Detect which cell encompasses the target text, then output its (X, Y) center coordinate. 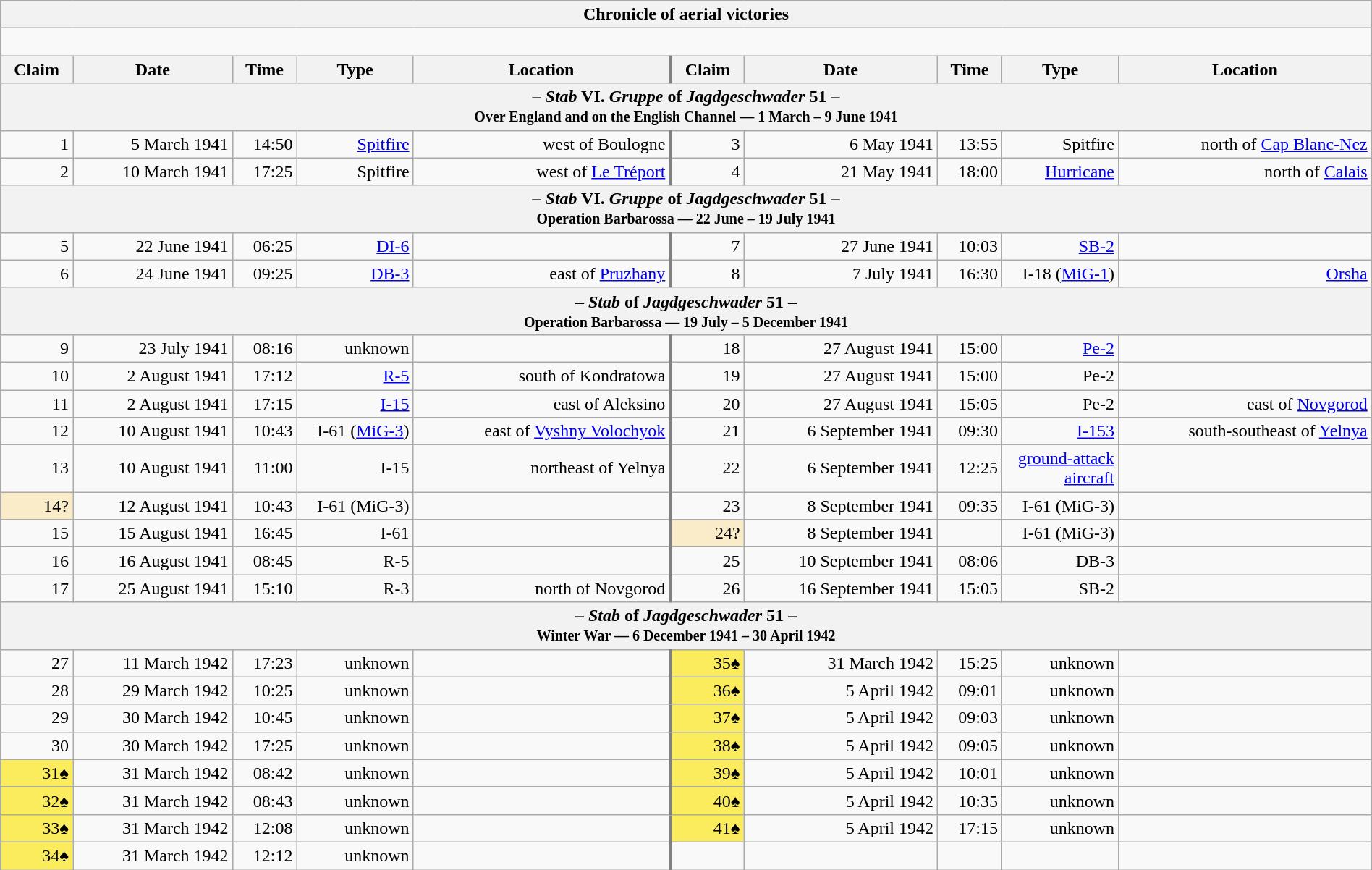
41♠ (707, 828)
16 August 1941 (152, 561)
15:25 (970, 663)
R-3 (355, 588)
15:10 (265, 588)
27 (37, 663)
15 (37, 533)
14:50 (265, 144)
I-61 (355, 533)
37♠ (707, 718)
13 (37, 469)
08:45 (265, 561)
19 (707, 376)
3 (707, 144)
09:30 (970, 431)
11 (37, 403)
ground-attack aircraft (1059, 469)
21 (707, 431)
6 (37, 274)
35♠ (707, 663)
23 (707, 506)
24 June 1941 (152, 274)
12:25 (970, 469)
6 May 1941 (841, 144)
east of Pruzhany (541, 274)
west of Boulogne (541, 144)
12:12 (265, 856)
26 (707, 588)
– Stab VI. Gruppe of Jagdgeschwader 51 –Over England and on the English Channel — 1 March – 9 June 1941 (686, 107)
25 August 1941 (152, 588)
16 September 1941 (841, 588)
29 (37, 718)
31♠ (37, 773)
Hurricane (1059, 172)
22 June 1941 (152, 246)
north of Calais (1245, 172)
39♠ (707, 773)
10:01 (970, 773)
36♠ (707, 690)
10:03 (970, 246)
08:42 (265, 773)
Orsha (1245, 274)
8 (707, 274)
16:30 (970, 274)
east of Vyshny Volochyok (541, 431)
38♠ (707, 746)
east of Aleksino (541, 403)
08:16 (265, 348)
north of Novgorod (541, 588)
14? (37, 506)
16:45 (265, 533)
17:23 (265, 663)
15 August 1941 (152, 533)
09:05 (970, 746)
09:03 (970, 718)
5 March 1941 (152, 144)
23 July 1941 (152, 348)
I-18 (MiG-1) (1059, 274)
10:35 (970, 801)
northeast of Yelnya (541, 469)
18 (707, 348)
2 (37, 172)
7 (707, 246)
12 August 1941 (152, 506)
4 (707, 172)
10 March 1941 (152, 172)
18:00 (970, 172)
29 March 1942 (152, 690)
Chronicle of aerial victories (686, 14)
10 September 1941 (841, 561)
– Stab of Jagdgeschwader 51 –Operation Barbarossa — 19 July – 5 December 1941 (686, 311)
13:55 (970, 144)
30 (37, 746)
DI-6 (355, 246)
34♠ (37, 856)
17:12 (265, 376)
11 March 1942 (152, 663)
08:43 (265, 801)
40♠ (707, 801)
09:01 (970, 690)
I-153 (1059, 431)
06:25 (265, 246)
25 (707, 561)
33♠ (37, 828)
09:35 (970, 506)
west of Le Tréport (541, 172)
17 (37, 588)
– Stab VI. Gruppe of Jagdgeschwader 51 –Operation Barbarossa — 22 June – 19 July 1941 (686, 208)
21 May 1941 (841, 172)
08:06 (970, 561)
20 (707, 403)
10:25 (265, 690)
24? (707, 533)
south of Kondratowa (541, 376)
– Stab of Jagdgeschwader 51 –Winter War — 6 December 1941 – 30 April 1942 (686, 625)
28 (37, 690)
10:45 (265, 718)
1 (37, 144)
11:00 (265, 469)
9 (37, 348)
east of Novgorod (1245, 403)
32♠ (37, 801)
22 (707, 469)
12 (37, 431)
7 July 1941 (841, 274)
north of Cap Blanc-Nez (1245, 144)
27 June 1941 (841, 246)
16 (37, 561)
09:25 (265, 274)
south-southeast of Yelnya (1245, 431)
10 (37, 376)
5 (37, 246)
12:08 (265, 828)
